Provide the (x, y) coordinate of the cell's center where the given text is located.  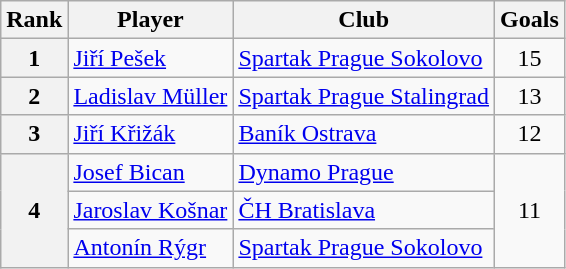
11 (530, 210)
4 (34, 210)
Club (364, 20)
Antonín Rýgr (150, 248)
Player (150, 20)
Dynamo Prague (364, 172)
2 (34, 96)
Jaroslav Košnar (150, 210)
Rank (34, 20)
Ladislav Müller (150, 96)
Spartak Prague Stalingrad (364, 96)
12 (530, 134)
Jiří Křižák (150, 134)
3 (34, 134)
Baník Ostrava (364, 134)
1 (34, 58)
Goals (530, 20)
15 (530, 58)
Josef Bican (150, 172)
13 (530, 96)
Jiří Pešek (150, 58)
ČH Bratislava (364, 210)
